Determine the [x, y] coordinate at the center of the cell enclosing the given text.  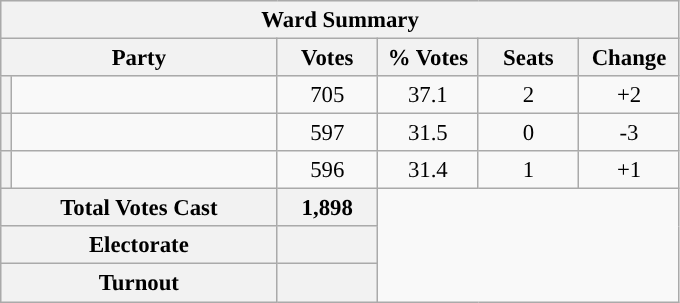
1 [528, 170]
Turnout [139, 283]
Electorate [139, 245]
Votes [328, 58]
Total Votes Cast [139, 208]
-3 [630, 133]
Party [139, 58]
Ward Summary [340, 20]
+1 [630, 170]
0 [528, 133]
+2 [630, 95]
31.4 [428, 170]
597 [328, 133]
Seats [528, 58]
37.1 [428, 95]
1,898 [328, 208]
705 [328, 95]
% Votes [428, 58]
Change [630, 58]
2 [528, 95]
596 [328, 170]
31.5 [428, 133]
